Determine the [x, y] coordinate at the center of the cell enclosing the given text.  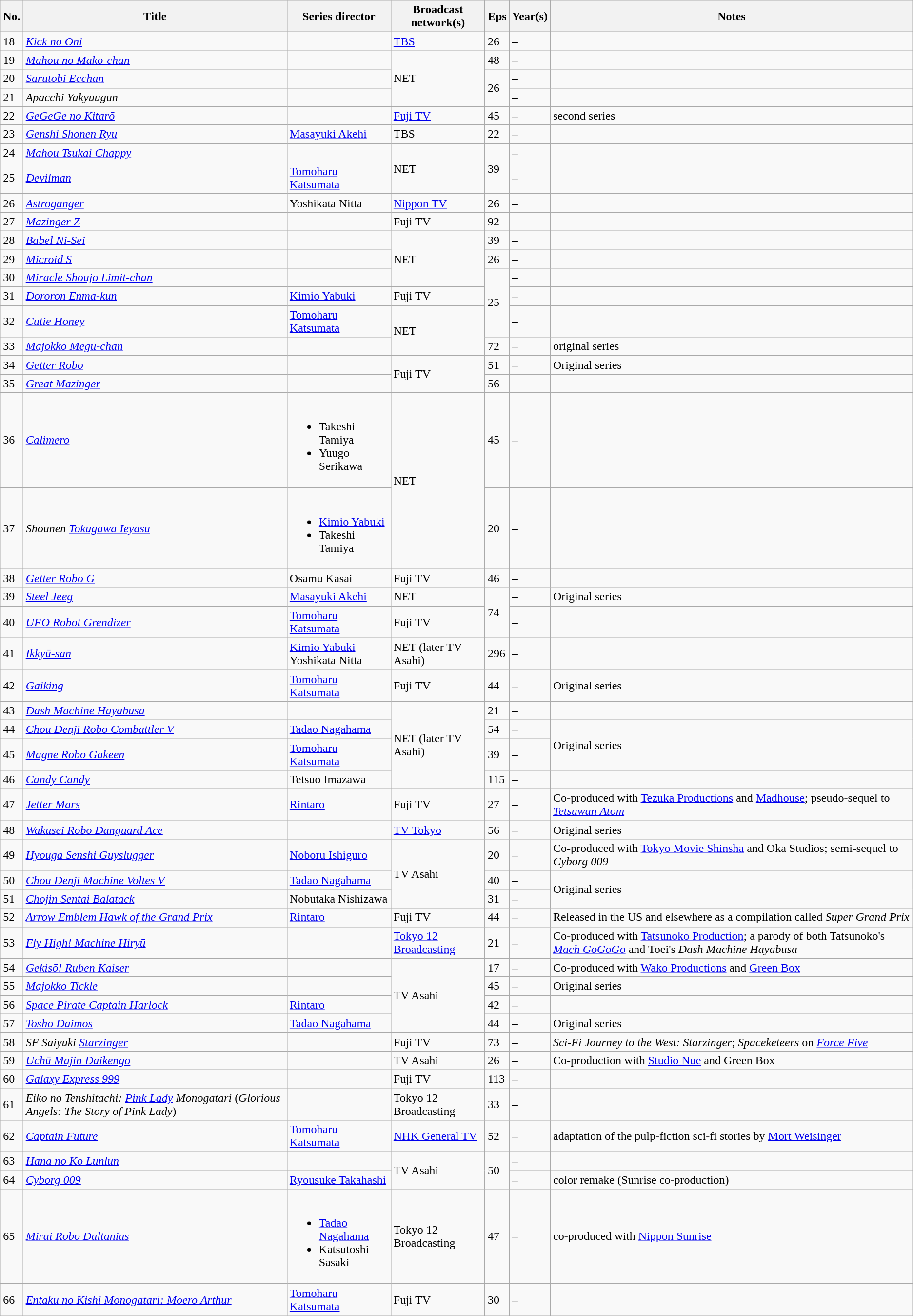
61 [12, 1104]
Majokko Megu-chan [155, 346]
Mazinger Z [155, 222]
Eiko no Tenshitachi: Pink Lady Monogatari (Glorious Angels: The Story of Pink Lady) [155, 1104]
Co-produced with Tezuka Productions and Madhouse; pseudo-sequel to Tetsuwan Atom [732, 805]
66 [12, 1300]
Majokko Tickle [155, 986]
Co-production with Studio Nue and Green Box [732, 1060]
Released in the US and elsewhere as a compilation called Super Grand Prix [732, 917]
Getter Robo G [155, 578]
74 [497, 613]
37 [12, 528]
17 [497, 968]
Tosho Daimos [155, 1023]
Dash Machine Hayabusa [155, 710]
Entaku no Kishi Monogatari: Moero Arthur [155, 1300]
49 [12, 855]
TV Tokyo [438, 830]
Chou Denji Robo Combattler V [155, 729]
Sci-Fi Journey to the West: Starzinger; Spaceketeers on Force Five [732, 1042]
Gekisō! Ruben Kaiser [155, 968]
Kimio YabukiTakeshi Tamiya [338, 528]
Kimio Yabuki [338, 296]
GeGeGe no Kitarō [155, 116]
Wakusei Robo Danguard Ace [155, 830]
18 [12, 41]
Tetsuo Imazawa [338, 780]
Mirai Robo Daltanias [155, 1236]
28 [12, 240]
Captain Future [155, 1136]
Eps [497, 17]
Jetter Mars [155, 805]
Chou Denji Machine Voltes V [155, 880]
Calimero [155, 440]
Notes [732, 17]
Kimio YabukiYoshikata Nitta [338, 654]
Series director [338, 17]
Nobutaka Nishizawa [338, 899]
57 [12, 1023]
Yoshikata Nitta [338, 203]
SF Saiyuki Starzinger [155, 1042]
NHK General TV [438, 1136]
59 [12, 1060]
Chojin Sentai Balatack [155, 899]
Arrow Emblem Hawk of the Grand Prix [155, 917]
43 [12, 710]
Steel Jeeg [155, 597]
co-produced with Nippon Sunrise [732, 1236]
No. [12, 17]
Uchū Majin Daikengo [155, 1060]
Hyouga Senshi Guyslugger [155, 855]
34 [12, 365]
296 [497, 654]
29 [12, 259]
UFO Robot Grendizer [155, 622]
Candy Candy [155, 780]
53 [12, 943]
Noboru Ishiguro [338, 855]
Shounen Tokugawa Ieyasu [155, 528]
adaptation of the pulp-fiction sci-fi stories by Mort Weisinger [732, 1136]
Hana no Ko Lunlun [155, 1161]
Ikkyū-san [155, 654]
Title [155, 17]
41 [12, 654]
Co-produced with Tatsunoko Production; a parody of both Tatsunoko's Mach GoGoGo and Toei's Dash Machine Hayabusa [732, 943]
35 [12, 384]
32 [12, 321]
Tadao NagahamaKatsutoshi Sasaki [338, 1236]
92 [497, 222]
color remake (Sunrise co-production) [732, 1180]
64 [12, 1180]
24 [12, 153]
Genshi Shonen Ryu [155, 134]
Gaiking [155, 685]
Astroganger [155, 203]
Apacchi Yakyuugun [155, 97]
72 [497, 346]
38 [12, 578]
second series [732, 116]
36 [12, 440]
original series [732, 346]
Ryousuke Takahashi [338, 1180]
113 [497, 1079]
Co-produced with Wako Productions and Green Box [732, 968]
Microid S [155, 259]
Broadcast network(s) [438, 17]
73 [497, 1042]
60 [12, 1079]
Cutie Honey [155, 321]
Co-produced with Tokyo Movie Shinsha and Oka Studios; semi-sequel to Cyborg 009 [732, 855]
63 [12, 1161]
62 [12, 1136]
Mahou Tsukai Chappy [155, 153]
Nippon TV [438, 203]
Year(s) [530, 17]
Magne Robo Gakeen [155, 754]
Osamu Kasai [338, 578]
Kick no Oni [155, 41]
Great Mazinger [155, 384]
Miracle Shoujo Limit-chan [155, 278]
Dororon Enma-kun [155, 296]
58 [12, 1042]
Takeshi TamiyaYuugo Serikawa [338, 440]
23 [12, 134]
115 [497, 780]
Devilman [155, 178]
Sarutobi Ecchan [155, 79]
65 [12, 1236]
55 [12, 986]
Mahou no Mako-chan [155, 60]
Cyborg 009 [155, 1180]
Fly High! Machine Hiryū [155, 943]
Space Pirate Captain Harlock [155, 1005]
Babel Ni-Sei [155, 240]
Getter Robo [155, 365]
Galaxy Express 999 [155, 1079]
19 [12, 60]
